Pinpoint the cell where the given text exists, returning its [X, Y] midpoint coordinate. 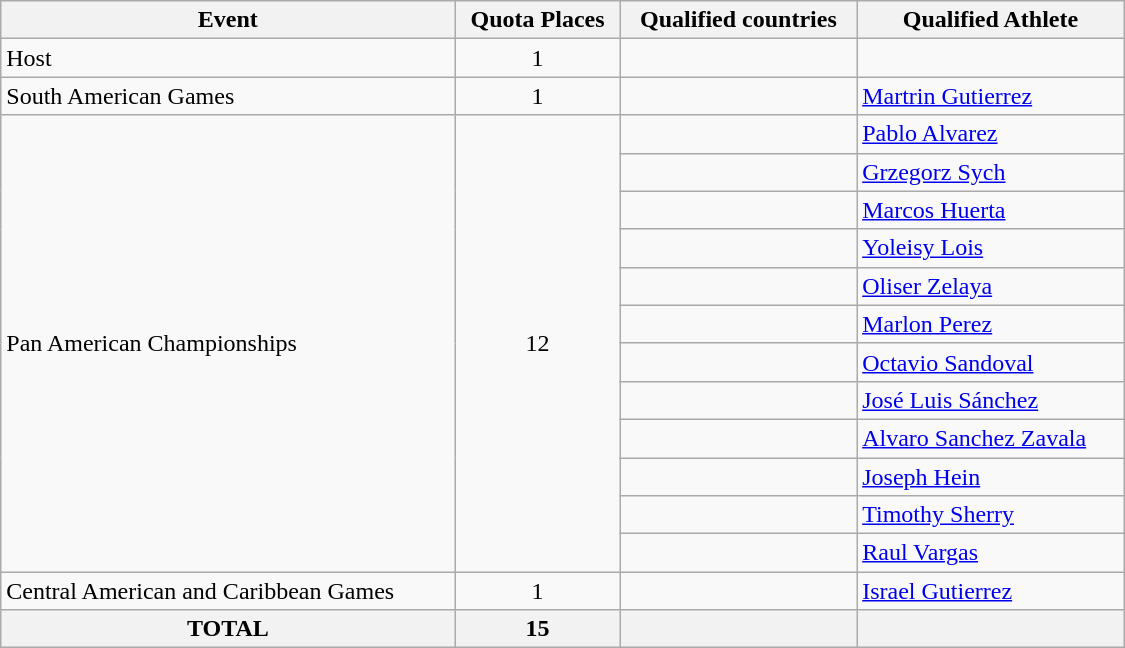
Timothy Sherry [991, 515]
Octavio Sandoval [991, 362]
Host [228, 58]
Israel Gutierrez [991, 591]
Central American and Caribbean Games [228, 591]
12 [538, 344]
Pan American Championships [228, 344]
Yoleisy Lois [991, 248]
TOTAL [228, 629]
Grzegorz Sych [991, 172]
South American Games [228, 96]
Marcos Huerta [991, 210]
Quota Places [538, 20]
Raul Vargas [991, 553]
Marlon Perez [991, 324]
Oliser Zelaya [991, 286]
José Luis Sánchez [991, 400]
Event [228, 20]
Joseph Hein [991, 477]
Pablo Alvarez [991, 134]
15 [538, 629]
Alvaro Sanchez Zavala [991, 438]
Qualified countries [738, 20]
Qualified Athlete [991, 20]
Martrin Gutierrez [991, 96]
